Locate the cell with the specified text and output its (x, y) center coordinate. 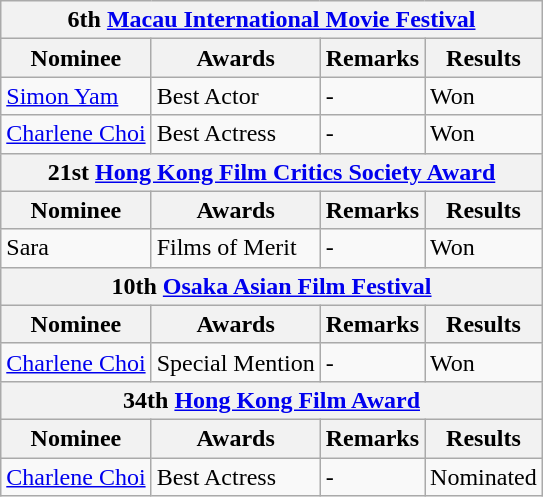
Best Actor (236, 96)
6th Macau International Movie Festival (272, 20)
Sara (76, 248)
Nominated (484, 477)
34th Hong Kong Film Award (272, 400)
Special Mention (236, 362)
Simon Yam (76, 96)
Films of Merit (236, 248)
10th Osaka Asian Film Festival (272, 286)
21st Hong Kong Film Critics Society Award (272, 172)
